For the text-containing cell, return its midpoint in (x, y) coordinate format. 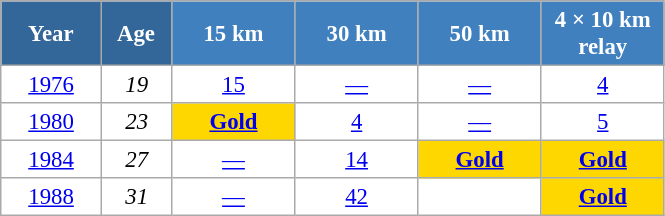
30 km (356, 34)
1980 (52, 122)
15 (234, 85)
27 (136, 160)
14 (356, 160)
50 km (480, 34)
5 (602, 122)
42 (356, 197)
15 km (234, 34)
Year (52, 34)
23 (136, 122)
1976 (52, 85)
19 (136, 85)
31 (136, 197)
4 × 10 km relay (602, 34)
Age (136, 34)
1988 (52, 197)
1984 (52, 160)
